Capture the cell that displays the provided text and extract its (X, Y) central coordinate. 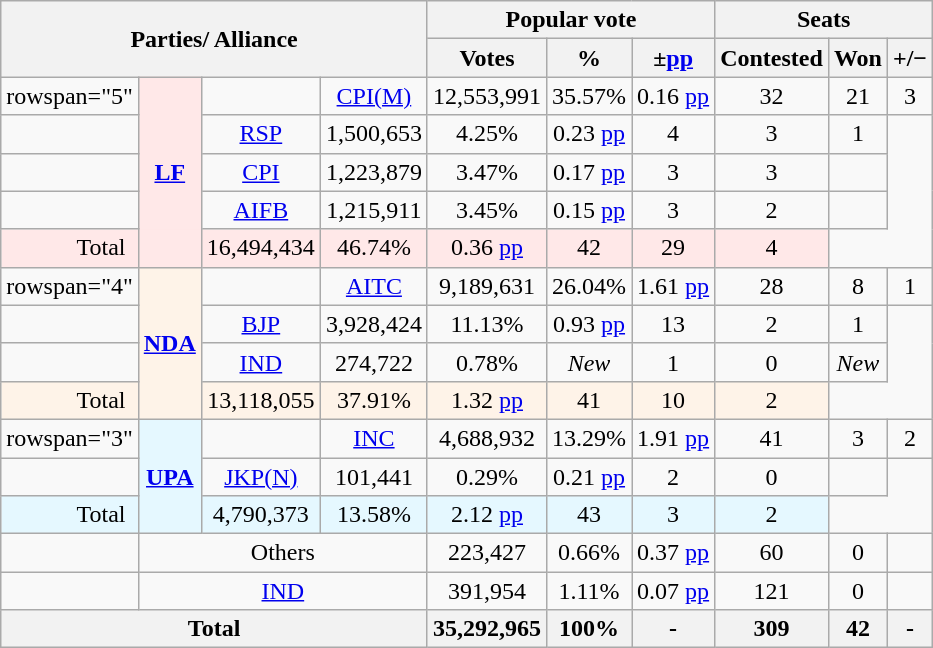
0.66% (590, 553)
BJP (260, 324)
+/− (910, 58)
26.04% (590, 286)
1.32 pp (486, 400)
0.21 pp (590, 477)
Parties/ Alliance (214, 39)
1.91 pp (674, 438)
46.74% (374, 248)
21 (858, 96)
35.57% (590, 96)
1,215,911 (374, 210)
0.17 pp (590, 172)
0.37 pp (674, 553)
391,954 (486, 591)
0.15 pp (590, 210)
10 (674, 400)
NDA (170, 343)
AITC (374, 286)
28 (772, 286)
8 (858, 286)
Seats (824, 20)
101,441 (374, 477)
13.58% (374, 515)
Votes (486, 58)
9,189,631 (486, 286)
0.29% (486, 477)
121 (772, 591)
1.61 pp (674, 286)
35,292,965 (486, 629)
CPI(M) (374, 96)
100% (590, 629)
32 (772, 96)
0.93 pp (590, 324)
1,223,879 (374, 172)
4,688,932 (486, 438)
±pp (674, 58)
1,500,653 (374, 134)
% (590, 58)
Others (282, 553)
UPA (170, 476)
37.91% (374, 400)
0.23 pp (590, 134)
12,553,991 (486, 96)
0.07 pp (674, 591)
13,118,055 (260, 400)
0.36 pp (486, 248)
3.47% (486, 172)
JKP(N) (260, 477)
4.25% (486, 134)
Popular vote (570, 20)
274,722 (374, 362)
rowspan="4" (70, 286)
INC (374, 438)
223,427 (486, 553)
13.29% (590, 438)
60 (772, 553)
2.12 pp (486, 515)
1.11% (590, 591)
309 (772, 629)
CPI (260, 172)
4,790,373 (260, 515)
43 (590, 515)
RSP (260, 134)
16,494,434 (260, 248)
3,928,424 (374, 324)
Contested (772, 58)
LF (170, 172)
13 (674, 324)
29 (674, 248)
Won (858, 58)
11.13% (486, 324)
rowspan="5" (70, 96)
rowspan="3" (70, 438)
0.16 pp (674, 96)
AIFB (260, 210)
0.78% (486, 362)
3.45% (486, 210)
